Return the (X, Y) coordinate for the center point of the cell that contains the specified text.  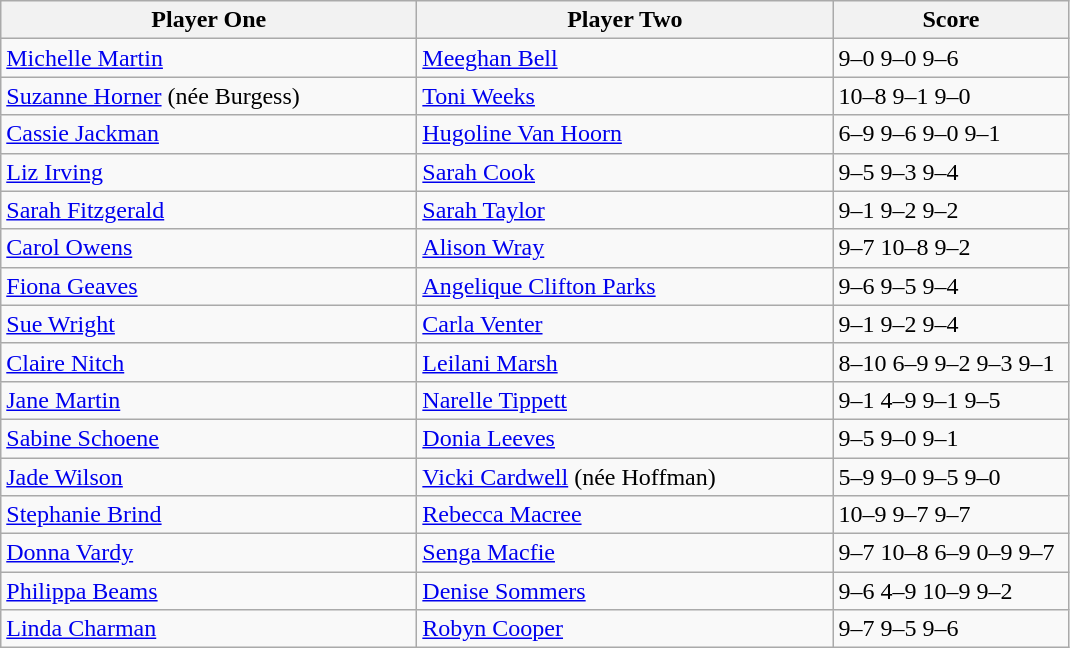
Leilani Marsh (625, 362)
6–9 9–6 9–0 9–1 (951, 134)
Player Two (625, 20)
Jade Wilson (209, 477)
9–1 9–2 9–4 (951, 324)
Senga Macfie (625, 553)
Sabine Schoene (209, 438)
5–9 9–0 9–5 9–0 (951, 477)
Angelique Clifton Parks (625, 286)
9–1 9–2 9–2 (951, 210)
9–7 9–5 9–6 (951, 629)
Philippa Beams (209, 591)
Jane Martin (209, 400)
9–1 4–9 9–1 9–5 (951, 400)
Donna Vardy (209, 553)
Stephanie Brind (209, 515)
Alison Wray (625, 248)
Narelle Tippett (625, 400)
Rebecca Macree (625, 515)
10–8 9–1 9–0 (951, 96)
Player One (209, 20)
Michelle Martin (209, 58)
8–10 6–9 9–2 9–3 9–1 (951, 362)
Vicki Cardwell (née Hoffman) (625, 477)
Liz Irving (209, 172)
Cassie Jackman (209, 134)
Suzanne Horner (née Burgess) (209, 96)
9–7 10–8 9–2 (951, 248)
Denise Sommers (625, 591)
Meeghan Bell (625, 58)
9–7 10–8 6–9 0–9 9–7 (951, 553)
Claire Nitch (209, 362)
9–5 9–3 9–4 (951, 172)
Sarah Cook (625, 172)
Score (951, 20)
Toni Weeks (625, 96)
10–9 9–7 9–7 (951, 515)
Sarah Taylor (625, 210)
Donia Leeves (625, 438)
Carol Owens (209, 248)
9–5 9–0 9–1 (951, 438)
Sue Wright (209, 324)
9–6 4–9 10–9 9–2 (951, 591)
9–6 9–5 9–4 (951, 286)
Fiona Geaves (209, 286)
Robyn Cooper (625, 629)
Hugoline Van Hoorn (625, 134)
Linda Charman (209, 629)
Carla Venter (625, 324)
Sarah Fitzgerald (209, 210)
9–0 9–0 9–6 (951, 58)
